Extract the [X, Y] coordinate from the center of the cell holding the provided text.  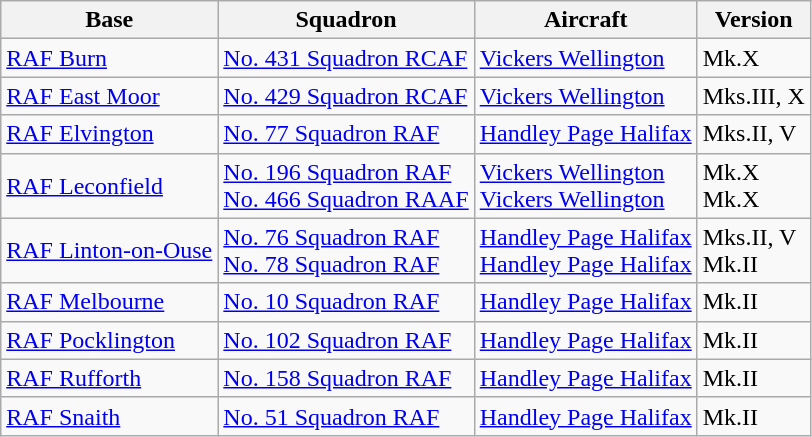
No. 102 Squadron RAF [346, 340]
Handley Page Halifax Handley Page Halifax [586, 250]
No. 77 Squadron RAF [346, 134]
No. 431 Squadron RCAF [346, 58]
Version [754, 20]
Mk.X Mk.X [754, 186]
Mks.III, X [754, 96]
RAF Leconfield [110, 186]
No. 10 Squadron RAF [346, 302]
RAF Elvington [110, 134]
RAF Pocklington [110, 340]
No. 51 Squadron RAF [346, 416]
Vickers Wellington Vickers Wellington [586, 186]
No. 76 Squadron RAF No. 78 Squadron RAF [346, 250]
RAF Linton-on-Ouse [110, 250]
Mks.II, V [754, 134]
RAF East Moor [110, 96]
RAF Burn [110, 58]
No. 429 Squadron RCAF [346, 96]
No. 158 Squadron RAF [346, 378]
RAF Snaith [110, 416]
No. 196 Squadron RAF No. 466 Squadron RAAF [346, 186]
Mks.II, V Mk.II [754, 250]
Squadron [346, 20]
RAF Melbourne [110, 302]
Aircraft [586, 20]
RAF Rufforth [110, 378]
Mk.X [754, 58]
Base [110, 20]
